Find where the given text appears and provide that cell's center as [x, y] coordinate. 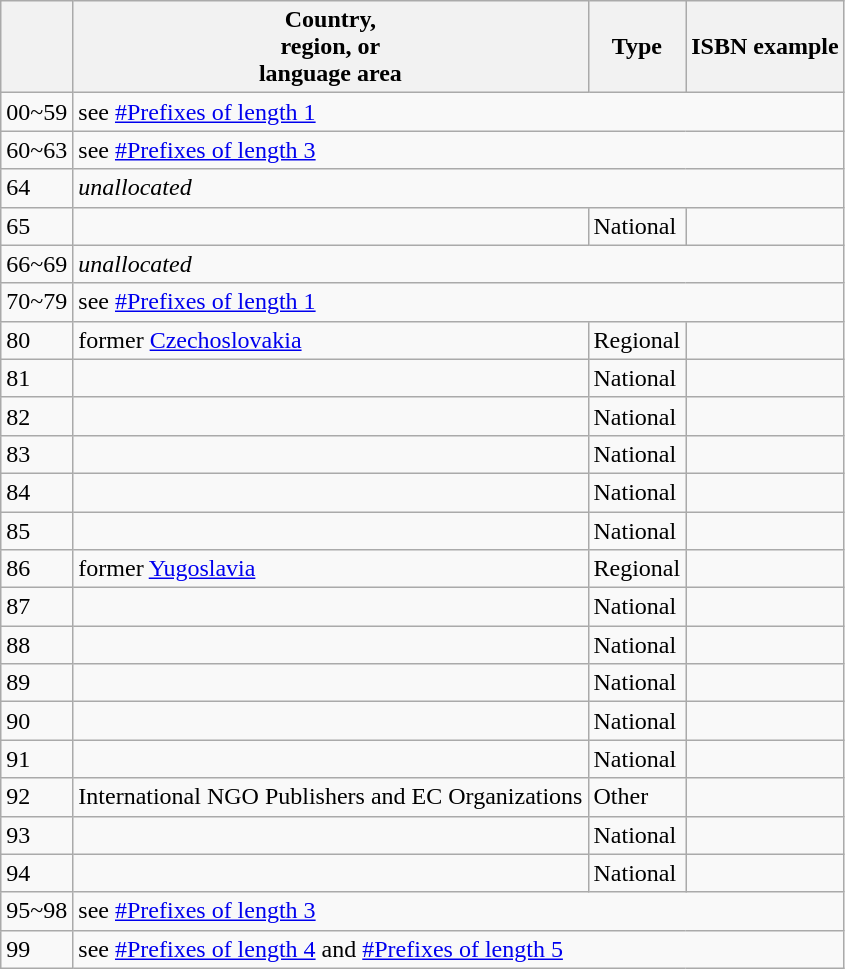
90 [37, 721]
82 [37, 416]
International NGO Publishers and EC Organizations [330, 797]
66~69 [37, 264]
ISBN example [765, 47]
89 [37, 683]
60~63 [37, 150]
Other [637, 797]
81 [37, 378]
see #Prefixes of length 4 and #Prefixes of length 5 [458, 949]
86 [37, 569]
99 [37, 949]
88 [37, 645]
65 [37, 226]
91 [37, 759]
80 [37, 340]
64 [37, 188]
95~98 [37, 911]
93 [37, 835]
00~59 [37, 112]
94 [37, 873]
former Czechoslovakia [330, 340]
85 [37, 531]
70~79 [37, 302]
87 [37, 607]
former Yugoslavia [330, 569]
84 [37, 492]
83 [37, 454]
Type [637, 47]
92 [37, 797]
Country,region, orlanguage area [330, 47]
